Find where the given text appears and provide that cell's center as [x, y] coordinate. 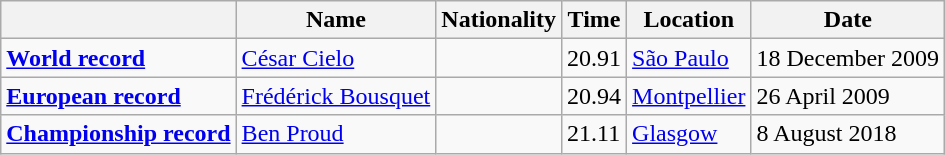
Ben Proud [336, 134]
São Paulo [689, 58]
Date [848, 20]
20.94 [594, 96]
Glasgow [689, 134]
20.91 [594, 58]
Championship record [118, 134]
18 December 2009 [848, 58]
21.11 [594, 134]
World record [118, 58]
European record [118, 96]
Location [689, 20]
Montpellier [689, 96]
8 August 2018 [848, 134]
Frédérick Bousquet [336, 96]
Time [594, 20]
26 April 2009 [848, 96]
César Cielo [336, 58]
Nationality [499, 20]
Name [336, 20]
